Output the (x, y) coordinate of the center of the cell containing the given text.  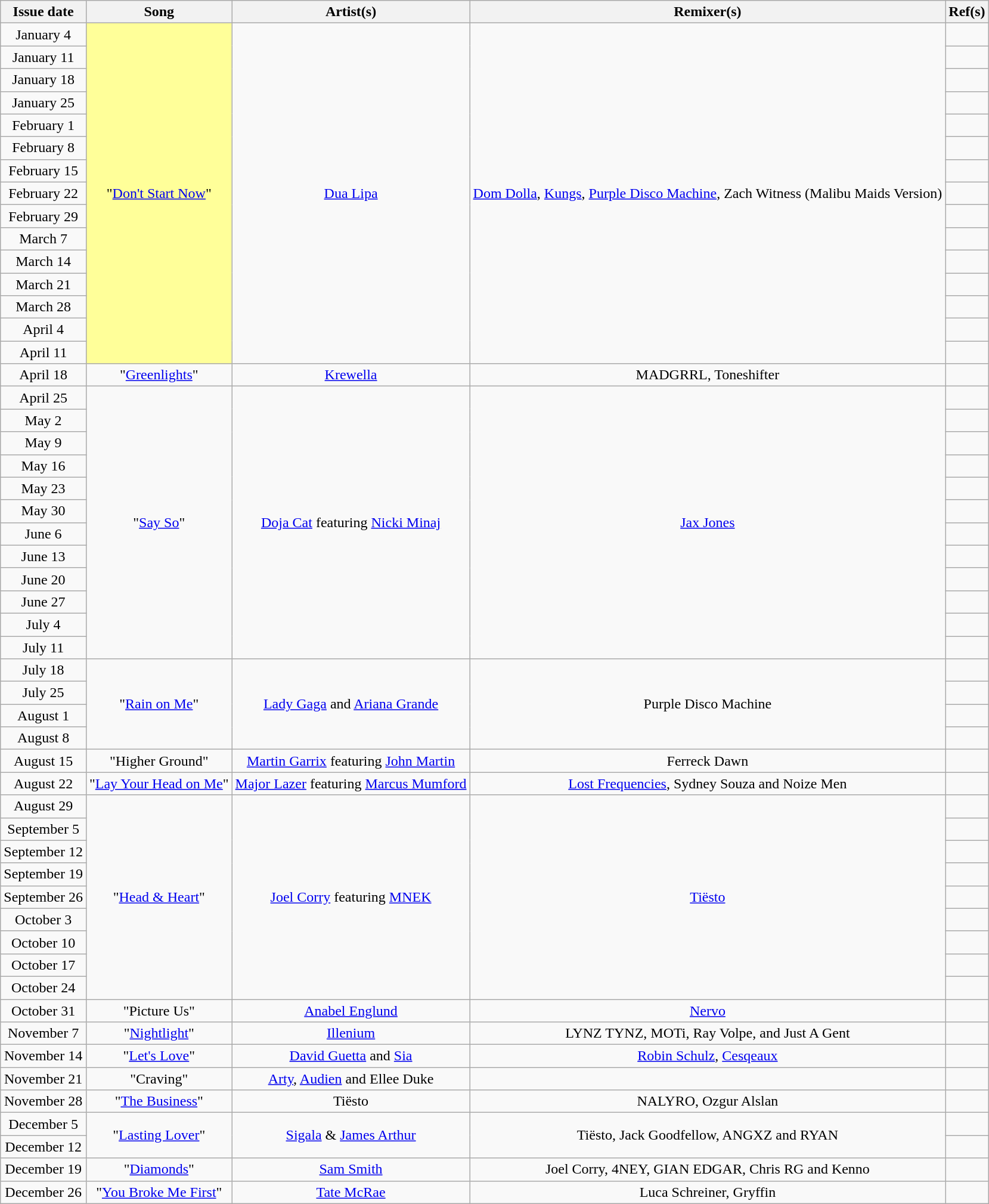
Tiësto, Jack Goodfellow, ANGXZ and RYAN (708, 1135)
December 12 (44, 1147)
December 19 (44, 1169)
"The Business" (159, 1101)
January 18 (44, 80)
Purple Disco Machine (708, 704)
"Lay Your Head on Me" (159, 784)
Luca Schreiner, Gryffin (708, 1192)
September 12 (44, 852)
NALYRO, Ozgur Alslan (708, 1101)
October 31 (44, 1011)
Major Lazer featuring Marcus Mumford (351, 784)
May 16 (44, 466)
December 26 (44, 1192)
Issue date (44, 12)
August 1 (44, 716)
LYNZ TYNZ, MOTi, Ray Volpe, and Just A Gent (708, 1033)
Nervo (708, 1011)
October 24 (44, 988)
July 18 (44, 670)
June 20 (44, 579)
Anabel Englund (351, 1011)
Lost Frequencies, Sydney Souza and Noize Men (708, 784)
August 29 (44, 806)
December 5 (44, 1124)
September 5 (44, 829)
Tate McRae (351, 1192)
"You Broke Me First" (159, 1192)
"Don't Start Now" (159, 193)
Jax Jones (708, 522)
Ferreck Dawn (708, 761)
Joel Corry, 4NEY, GIAN EDGAR, Chris RG and Kenno (708, 1169)
June 6 (44, 534)
David Guetta and Sia (351, 1056)
Remixer(s) (708, 12)
Martin Garrix featuring John Martin (351, 761)
February 29 (44, 216)
"Higher Ground" (159, 761)
November 14 (44, 1056)
"Craving" (159, 1079)
Illenium (351, 1033)
July 11 (44, 647)
April 18 (44, 375)
February 15 (44, 171)
January 4 (44, 35)
"Head & Heart" (159, 897)
Arty, Audien and Ellee Duke (351, 1079)
June 27 (44, 602)
April 11 (44, 352)
May 9 (44, 443)
February 22 (44, 193)
January 25 (44, 103)
"Picture Us" (159, 1011)
Song (159, 12)
February 1 (44, 125)
Robin Schulz, Cesqeaux (708, 1056)
"Rain on Me" (159, 704)
August 22 (44, 784)
May 23 (44, 488)
Sam Smith (351, 1169)
May 2 (44, 420)
Doja Cat featuring Nicki Minaj (351, 522)
April 25 (44, 398)
August 15 (44, 761)
November 7 (44, 1033)
August 8 (44, 738)
February 8 (44, 148)
Ref(s) (967, 12)
"Lasting Lover" (159, 1135)
April 4 (44, 330)
June 13 (44, 556)
"Nightlight" (159, 1033)
Sigala & James Arthur (351, 1135)
July 4 (44, 624)
October 10 (44, 942)
Artist(s) (351, 12)
"Let's Love" (159, 1056)
October 3 (44, 920)
March 7 (44, 239)
July 25 (44, 693)
March 21 (44, 284)
November 21 (44, 1079)
Krewella (351, 375)
March 14 (44, 261)
"Greenlights" (159, 375)
November 28 (44, 1101)
January 11 (44, 57)
Dua Lipa (351, 193)
"Say So" (159, 522)
MADGRRL, Toneshifter (708, 375)
"Diamonds" (159, 1169)
Dom Dolla, Kungs, Purple Disco Machine, Zach Witness (Malibu Maids Version) (708, 193)
March 28 (44, 307)
Lady Gaga and Ariana Grande (351, 704)
May 30 (44, 511)
October 17 (44, 965)
September 26 (44, 897)
Joel Corry featuring MNEK (351, 897)
September 19 (44, 874)
